Return the [x, y] coordinate for the center point of the cell that contains the specified text.  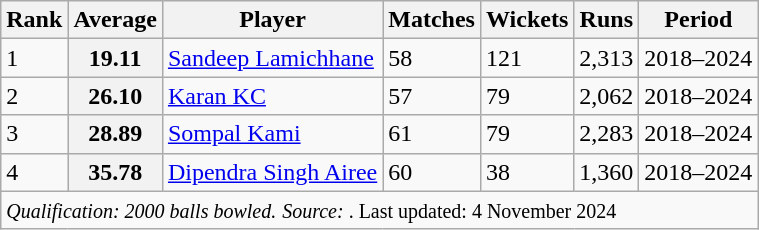
Player [272, 20]
Sandeep Lamichhane [272, 58]
Matches [432, 20]
38 [526, 172]
19.11 [116, 58]
3 [34, 134]
Qualification: 2000 balls bowled. Source: . Last updated: 4 November 2024 [380, 210]
Wickets [526, 20]
121 [526, 58]
Karan KC [272, 96]
1,360 [606, 172]
1 [34, 58]
4 [34, 172]
Sompal Kami [272, 134]
2,283 [606, 134]
58 [432, 58]
2,062 [606, 96]
2,313 [606, 58]
Runs [606, 20]
57 [432, 96]
Period [698, 20]
60 [432, 172]
Dipendra Singh Airee [272, 172]
Average [116, 20]
2 [34, 96]
28.89 [116, 134]
Rank [34, 20]
35.78 [116, 172]
61 [432, 134]
26.10 [116, 96]
